Return (x, y) of the center of cell containing provided text 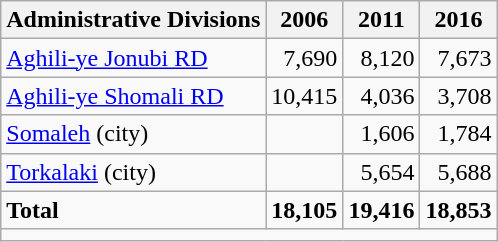
2011 (382, 20)
Aghili-ye Shomali RD (134, 96)
Torkalaki (city) (134, 172)
2006 (304, 20)
7,690 (304, 58)
Aghili-ye Jonubi RD (134, 58)
3,708 (458, 96)
8,120 (382, 58)
1,784 (458, 134)
2016 (458, 20)
7,673 (458, 58)
Administrative Divisions (134, 20)
1,606 (382, 134)
18,105 (304, 210)
Somaleh (city) (134, 134)
5,654 (382, 172)
18,853 (458, 210)
5,688 (458, 172)
10,415 (304, 96)
4,036 (382, 96)
Total (134, 210)
19,416 (382, 210)
